Scan for the cell matching the given text and deliver its (x, y) coordinate at center. 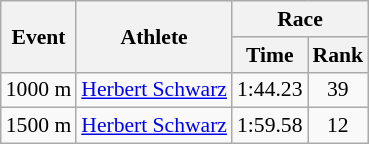
1000 m (38, 90)
12 (338, 126)
Time (270, 55)
Rank (338, 55)
1:44.23 (270, 90)
39 (338, 90)
Race (300, 19)
Athlete (154, 36)
Event (38, 36)
1500 m (38, 126)
1:59.58 (270, 126)
